Search for the cell housing the specified text and yield its [x, y] center coordinate. 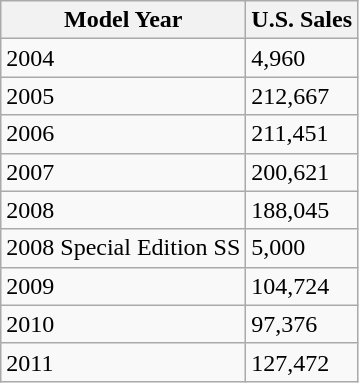
2010 [124, 324]
2005 [124, 96]
2008 Special Edition SS [124, 248]
2008 [124, 210]
2009 [124, 286]
2011 [124, 362]
104,724 [302, 286]
211,451 [302, 134]
188,045 [302, 210]
212,667 [302, 96]
200,621 [302, 172]
127,472 [302, 362]
2004 [124, 58]
2006 [124, 134]
U.S. Sales [302, 20]
97,376 [302, 324]
2007 [124, 172]
5,000 [302, 248]
Model Year [124, 20]
4,960 [302, 58]
